Pinpoint the cell where the given text exists, returning its (X, Y) midpoint coordinate. 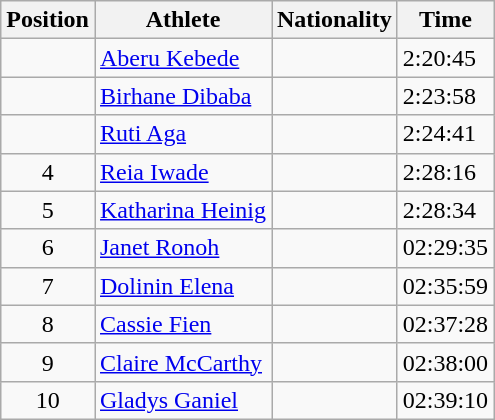
9 (48, 362)
Katharina Heinig (182, 210)
Gladys Ganiel (182, 400)
Ruti Aga (182, 134)
10 (48, 400)
02:37:28 (445, 324)
2:23:58 (445, 96)
6 (48, 248)
02:35:59 (445, 286)
Position (48, 20)
4 (48, 172)
Time (445, 20)
Reia Iwade (182, 172)
2:28:34 (445, 210)
Aberu Kebede (182, 58)
02:38:00 (445, 362)
5 (48, 210)
7 (48, 286)
02:39:10 (445, 400)
Dolinin Elena (182, 286)
Cassie Fien (182, 324)
Athlete (182, 20)
Nationality (335, 20)
2:24:41 (445, 134)
Birhane Dibaba (182, 96)
8 (48, 324)
2:28:16 (445, 172)
02:29:35 (445, 248)
Janet Ronoh (182, 248)
2:20:45 (445, 58)
Claire McCarthy (182, 362)
